Identify which cell holds the provided text, then report its (x, y) central coordinate. 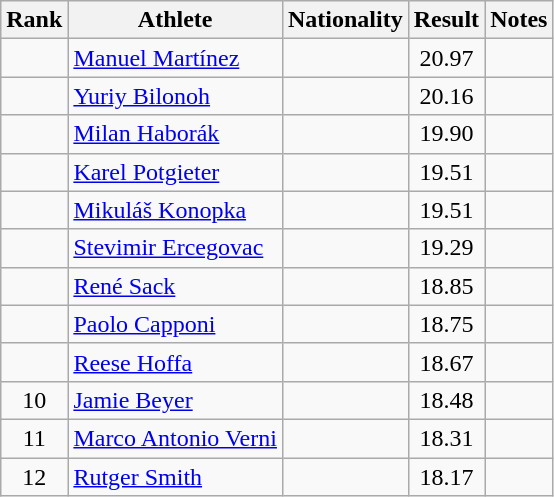
Karel Potgieter (176, 172)
Rutger Smith (176, 477)
20.16 (446, 96)
18.67 (446, 362)
Jamie Beyer (176, 400)
Rank (34, 20)
Nationality (345, 20)
René Sack (176, 286)
18.31 (446, 438)
Yuriy Bilonoh (176, 96)
18.48 (446, 400)
Paolo Capponi (176, 324)
Mikuláš Konopka (176, 210)
Result (446, 20)
18.75 (446, 324)
18.17 (446, 477)
10 (34, 400)
18.85 (446, 286)
Athlete (176, 20)
19.90 (446, 134)
Marco Antonio Verni (176, 438)
Reese Hoffa (176, 362)
11 (34, 438)
20.97 (446, 58)
Stevimir Ercegovac (176, 248)
Manuel Martínez (176, 58)
Notes (519, 20)
Milan Haborák (176, 134)
19.29 (446, 248)
12 (34, 477)
